For the text-containing cell, return its midpoint in (X, Y) coordinate format. 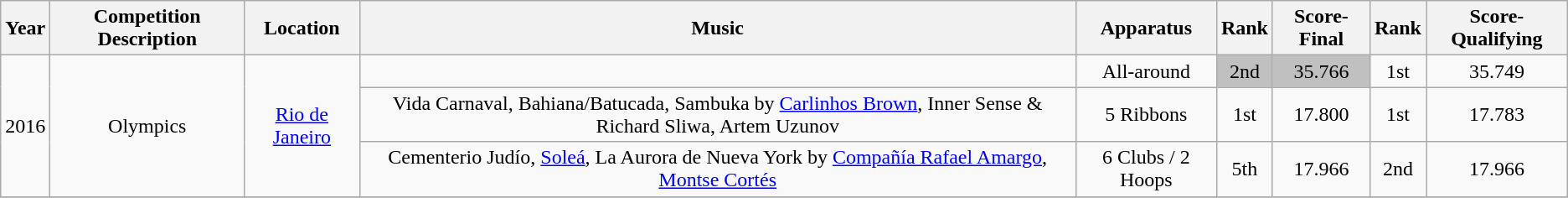
Competition Description (147, 29)
All-around (1146, 71)
Cementerio Judío, Soleá, La Aurora de Nueva York by Compañía Rafael Amargo, Montse Cortés (717, 169)
Score-Qualifying (1496, 29)
Olympics (147, 126)
2016 (25, 126)
Location (302, 29)
Music (717, 29)
17.783 (1496, 114)
Score-Final (1321, 29)
Year (25, 29)
Rio de Janeiro (302, 126)
35.766 (1321, 71)
5th (1245, 169)
Apparatus (1146, 29)
Vida Carnaval, Bahiana/Batucada, Sambuka by Carlinhos Brown, Inner Sense & Richard Sliwa, Artem Uzunov (717, 114)
35.749 (1496, 71)
6 Clubs / 2 Hoops (1146, 169)
5 Ribbons (1146, 114)
17.800 (1321, 114)
